Provide the (X, Y) coordinate of the cell's center where the given text is located.  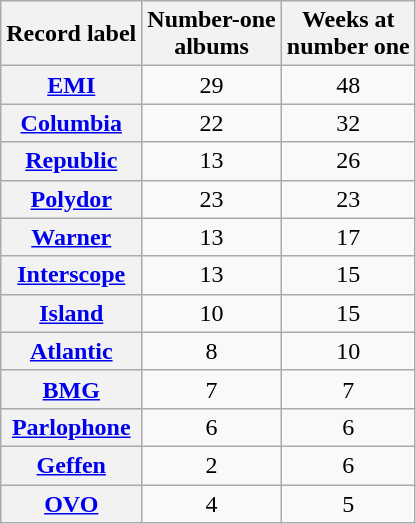
Island (72, 313)
EMI (72, 85)
17 (348, 237)
Warner (72, 237)
Weeks atnumber one (348, 34)
4 (212, 503)
32 (348, 123)
OVO (72, 503)
22 (212, 123)
Interscope (72, 275)
Parlophone (72, 427)
Geffen (72, 465)
29 (212, 85)
BMG (72, 389)
48 (348, 85)
2 (212, 465)
Number-onealbums (212, 34)
Republic (72, 161)
Columbia (72, 123)
Polydor (72, 199)
Atlantic (72, 351)
5 (348, 503)
Record label (72, 34)
8 (212, 351)
26 (348, 161)
